Capture the cell that displays the provided text and extract its (x, y) central coordinate. 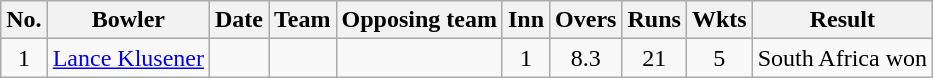
5 (719, 58)
Runs (654, 20)
No. (24, 20)
Overs (586, 20)
21 (654, 58)
Team (303, 20)
Inn (526, 20)
Lance Klusener (128, 58)
Result (842, 20)
8.3 (586, 58)
Opposing team (419, 20)
Bowler (128, 20)
South Africa won (842, 58)
Wkts (719, 20)
Date (238, 20)
